Locate the cell with the specified text and output its [X, Y] center coordinate. 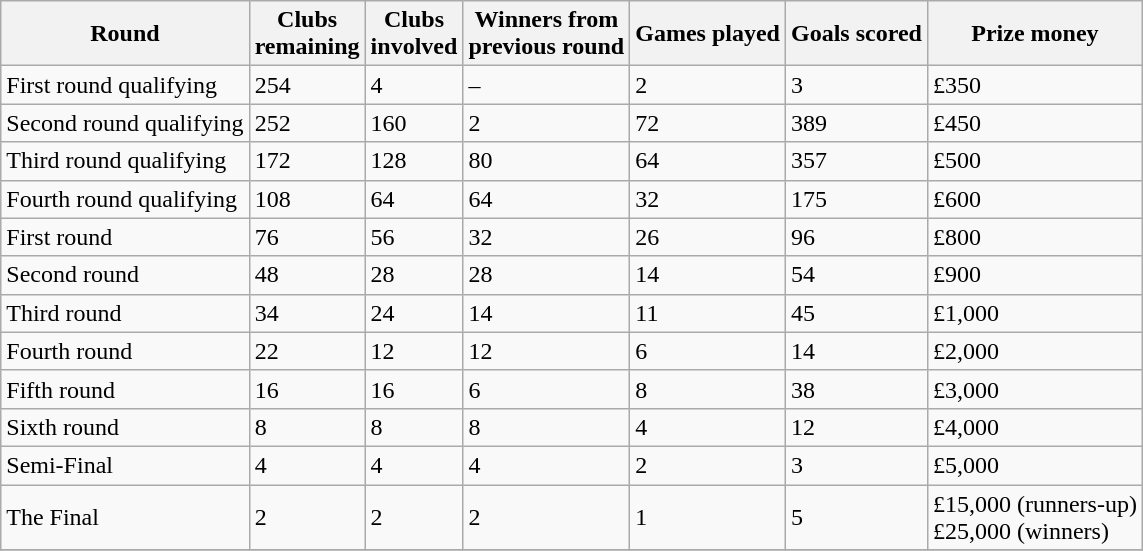
38 [856, 389]
80 [546, 161]
26 [708, 237]
£900 [1034, 275]
Fifth round [125, 389]
45 [856, 313]
Round [125, 34]
108 [307, 199]
1 [708, 516]
Goals scored [856, 34]
34 [307, 313]
The Final [125, 516]
Prize money [1034, 34]
Sixth round [125, 427]
First round qualifying [125, 85]
54 [856, 275]
£2,000 [1034, 351]
5 [856, 516]
£3,000 [1034, 389]
Clubsremaining [307, 34]
160 [414, 123]
£450 [1034, 123]
72 [708, 123]
Semi-Final [125, 465]
Winners fromprevious round [546, 34]
128 [414, 161]
Fourth round [125, 351]
48 [307, 275]
96 [856, 237]
22 [307, 351]
£1,000 [1034, 313]
Second round [125, 275]
Fourth round qualifying [125, 199]
Games played [708, 34]
£800 [1034, 237]
11 [708, 313]
£600 [1034, 199]
Second round qualifying [125, 123]
254 [307, 85]
24 [414, 313]
£5,000 [1034, 465]
252 [307, 123]
389 [856, 123]
Third round qualifying [125, 161]
172 [307, 161]
– [546, 85]
76 [307, 237]
£15,000 (runners-up)£25,000 (winners) [1034, 516]
£500 [1034, 161]
£4,000 [1034, 427]
Third round [125, 313]
First round [125, 237]
Clubsinvolved [414, 34]
£350 [1034, 85]
357 [856, 161]
56 [414, 237]
175 [856, 199]
